Identify which cell holds the provided text, then report its [X, Y] central coordinate. 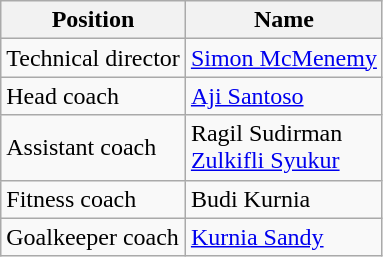
Head coach [94, 96]
Goalkeeper coach [94, 237]
Ragil Sudirman Zulkifli Syukur [284, 148]
Budi Kurnia [284, 199]
Fitness coach [94, 199]
Assistant coach [94, 148]
Technical director [94, 58]
Kurnia Sandy [284, 237]
Name [284, 20]
Position [94, 20]
Simon McMenemy [284, 58]
Aji Santoso [284, 96]
